Find where the given text appears and provide that cell's center as [x, y] coordinate. 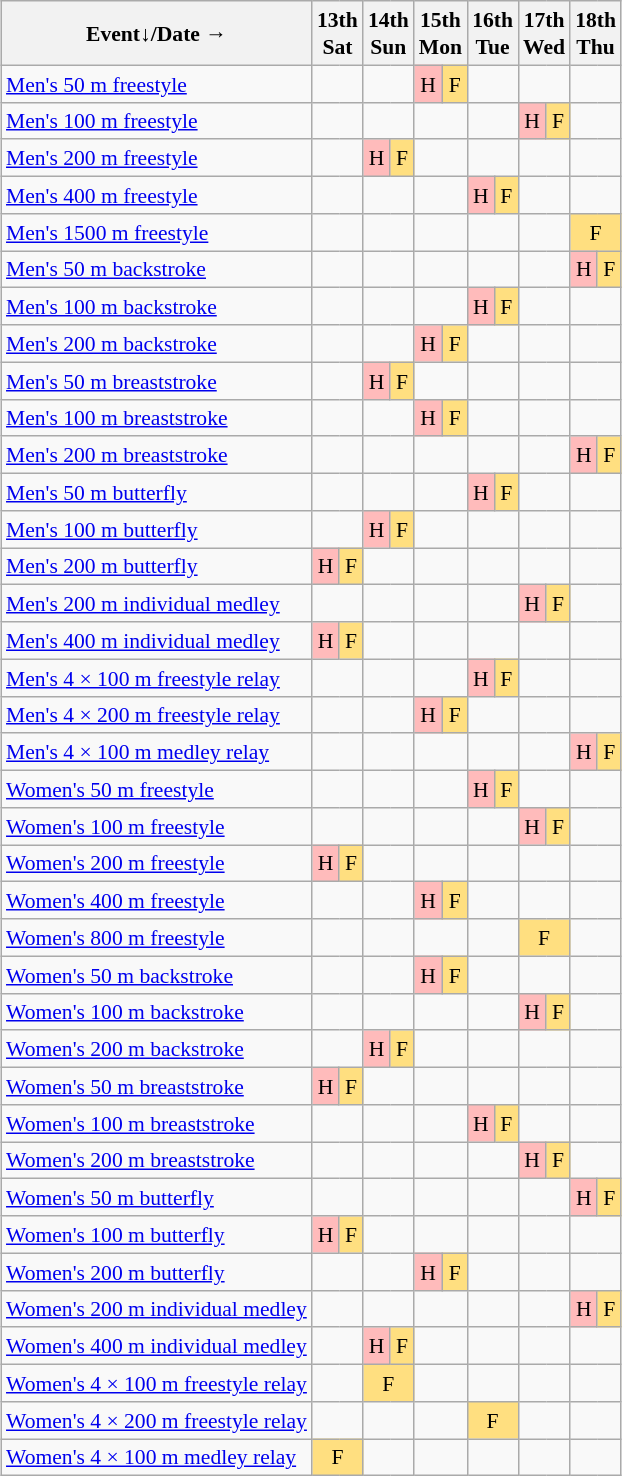
Women's 200 m butterfly [156, 1272]
Men's 400 m freestyle [156, 194]
Women's 50 m freestyle [156, 788]
Women's 100 m breaststroke [156, 1122]
16thTue [492, 33]
Women's 100 m freestyle [156, 826]
Men's 1500 m freestyle [156, 232]
Men's 100 m freestyle [156, 120]
Women's 200 m freestyle [156, 862]
Men's 200 m backstroke [156, 344]
Women's 50 m backstroke [156, 974]
15thMon [440, 33]
Women's 400 m freestyle [156, 900]
Men's 200 m breaststroke [156, 454]
13thSat [338, 33]
14thSun [388, 33]
Men's 50 m freestyle [156, 84]
Men's 100 m backstroke [156, 306]
Women's 4 × 100 m medley relay [156, 1456]
Men's 50 m breaststroke [156, 380]
Women's 50 m butterfly [156, 1198]
Men's 200 m individual medley [156, 604]
Men's 50 m butterfly [156, 492]
Men's 4 × 100 m freestyle relay [156, 678]
Women's 100 m butterfly [156, 1234]
Event↓/Date → [156, 33]
Men's 50 m backstroke [156, 268]
Men's 4 × 200 m freestyle relay [156, 714]
Women's 200 m breaststroke [156, 1160]
Women's 50 m breaststroke [156, 1086]
Women's 4 × 200 m freestyle relay [156, 1420]
Men's 200 m freestyle [156, 158]
17thWed [544, 33]
Men's 4 × 100 m medley relay [156, 752]
Women's 200 m individual medley [156, 1308]
Men's 200 m butterfly [156, 566]
Men's 100 m butterfly [156, 528]
Men's 100 m breaststroke [156, 418]
Women's 800 m freestyle [156, 938]
Men's 400 m individual medley [156, 640]
Women's 200 m backstroke [156, 1048]
Women's 400 m individual medley [156, 1346]
Women's 4 × 100 m freestyle relay [156, 1382]
Women's 100 m backstroke [156, 1012]
18thThu [596, 33]
